Pinpoint the cell where the given text exists, returning its (x, y) midpoint coordinate. 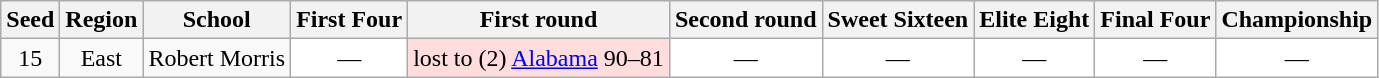
Final Four (1156, 20)
Region (102, 20)
First Four (350, 20)
Elite Eight (1034, 20)
lost to (2) Alabama 90–81 (539, 58)
First round (539, 20)
Second round (746, 20)
15 (30, 58)
Seed (30, 20)
East (102, 58)
School (217, 20)
Championship (1297, 20)
Sweet Sixteen (898, 20)
Robert Morris (217, 58)
